Determine the (X, Y) coordinate at the center of the cell enclosing the given text.  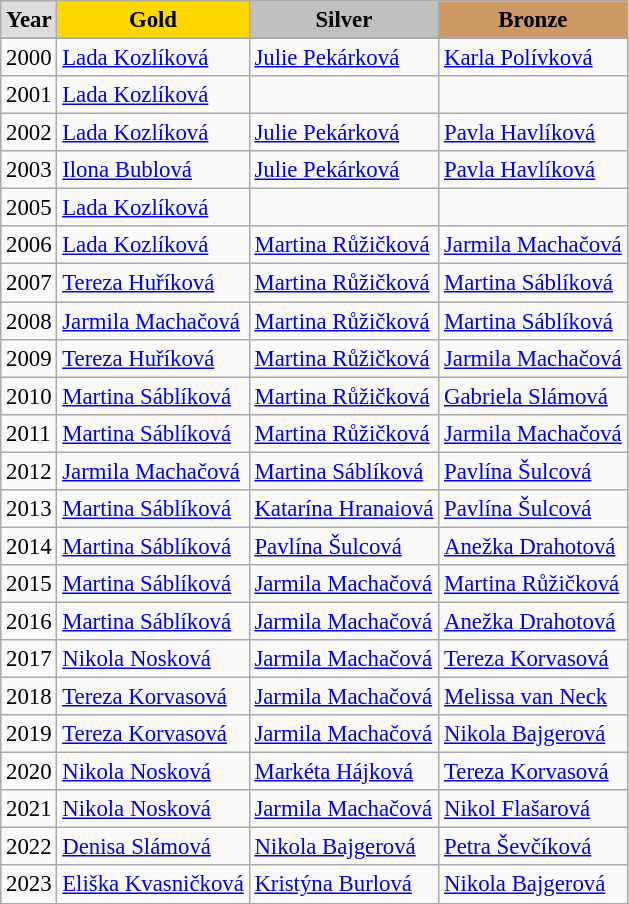
2011 (29, 433)
2009 (29, 358)
Year (29, 20)
Silver (344, 20)
2017 (29, 659)
2020 (29, 772)
2022 (29, 847)
2016 (29, 621)
2015 (29, 584)
2019 (29, 734)
Nikol Flašarová (533, 809)
Kristýna Burlová (344, 885)
2012 (29, 471)
Ilona Bublová (153, 170)
2006 (29, 245)
Petra Ševčíková (533, 847)
Markéta Hájková (344, 772)
2013 (29, 509)
2018 (29, 697)
Gabriela Slámová (533, 396)
2010 (29, 396)
2023 (29, 885)
2014 (29, 546)
2005 (29, 208)
Denisa Slámová (153, 847)
2003 (29, 170)
2001 (29, 95)
Eliška Kvasničková (153, 885)
Bronze (533, 20)
2008 (29, 321)
Melissa van Neck (533, 697)
2021 (29, 809)
Katarína Hranaiová (344, 509)
Gold (153, 20)
2002 (29, 133)
2000 (29, 58)
2007 (29, 283)
Karla Polívková (533, 58)
